Determine the [x, y] coordinate at the center of the cell enclosing the given text.  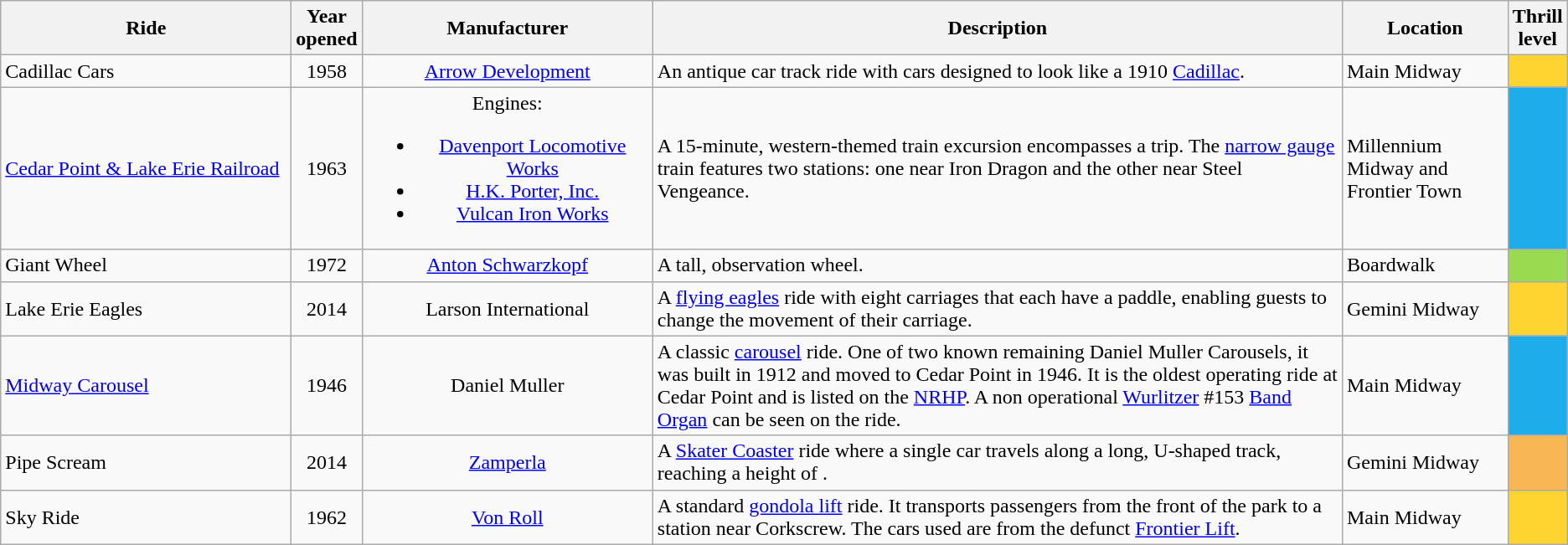
Pipe Scream [146, 462]
An antique car track ride with cars designed to look like a 1910 Cadillac. [997, 71]
Thrill level [1538, 28]
Boardwalk [1425, 265]
Ride [146, 28]
A Skater Coaster ride where a single car travels along a long, U-shaped track, reaching a height of . [997, 462]
A tall, observation wheel. [997, 265]
Midway Carousel [146, 385]
1962 [327, 517]
1972 [327, 265]
Anton Schwarzkopf [508, 265]
1946 [327, 385]
A flying eagles ride with eight carriages that each have a paddle, enabling guests to change the movement of their carriage. [997, 308]
Arrow Development [508, 71]
Year opened [327, 28]
1958 [327, 71]
Cadillac Cars [146, 71]
Zamperla [508, 462]
Manufacturer [508, 28]
Lake Erie Eagles [146, 308]
Millennium Midway and Frontier Town [1425, 168]
Sky Ride [146, 517]
Location [1425, 28]
Larson International [508, 308]
Engines:Davenport Locomotive WorksH.K. Porter, Inc.Vulcan Iron Works [508, 168]
Cedar Point & Lake Erie Railroad [146, 168]
Giant Wheel [146, 265]
Daniel Muller [508, 385]
Description [997, 28]
Von Roll [508, 517]
1963 [327, 168]
